Determine the [X, Y] coordinate at the center of the cell enclosing the given text.  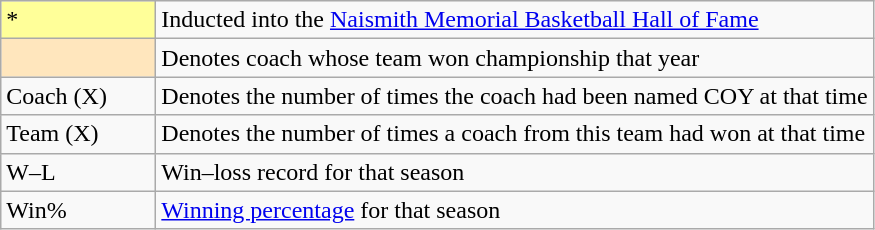
Win–loss record for that season [514, 172]
Team (X) [78, 134]
W–L [78, 172]
Denotes the number of times a coach from this team had won at that time [514, 134]
Denotes the number of times the coach had been named COY at that time [514, 96]
Inducted into the Naismith Memorial Basketball Hall of Fame [514, 20]
Win% [78, 210]
Coach (X) [78, 96]
Denotes coach whose team won championship that year [514, 58]
* [78, 20]
Winning percentage for that season [514, 210]
